Search for the cell housing the specified text and yield its [x, y] center coordinate. 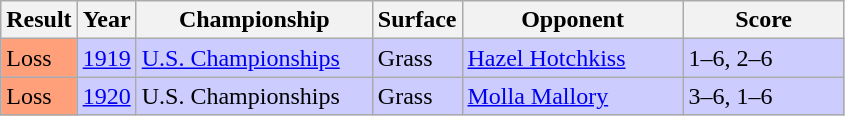
Result [39, 20]
Score [764, 20]
Hazel Hotchkiss [572, 58]
1919 [106, 58]
1–6, 2–6 [764, 58]
Opponent [572, 20]
Molla Mallory [572, 96]
Surface [417, 20]
3–6, 1–6 [764, 96]
1920 [106, 96]
Championship [254, 20]
Year [106, 20]
